Capture the cell that displays the provided text and extract its [x, y] central coordinate. 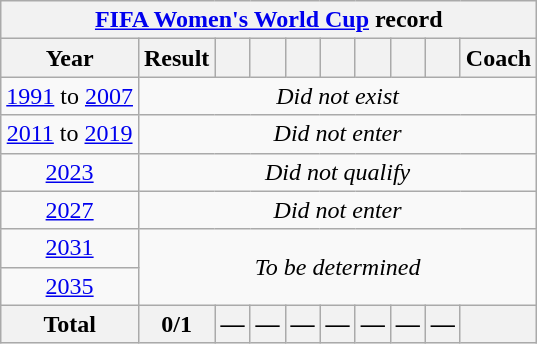
1991 to 2007 [70, 96]
Result [176, 58]
Year [70, 58]
To be determined [337, 267]
Did not exist [337, 96]
Did not qualify [337, 172]
Coach [498, 58]
2027 [70, 210]
2011 to 2019 [70, 134]
2035 [70, 286]
0/1 [176, 324]
2031 [70, 248]
2023 [70, 172]
FIFA Women's World Cup record [269, 20]
Total [70, 324]
